Return [x, y] of the center of cell containing provided text 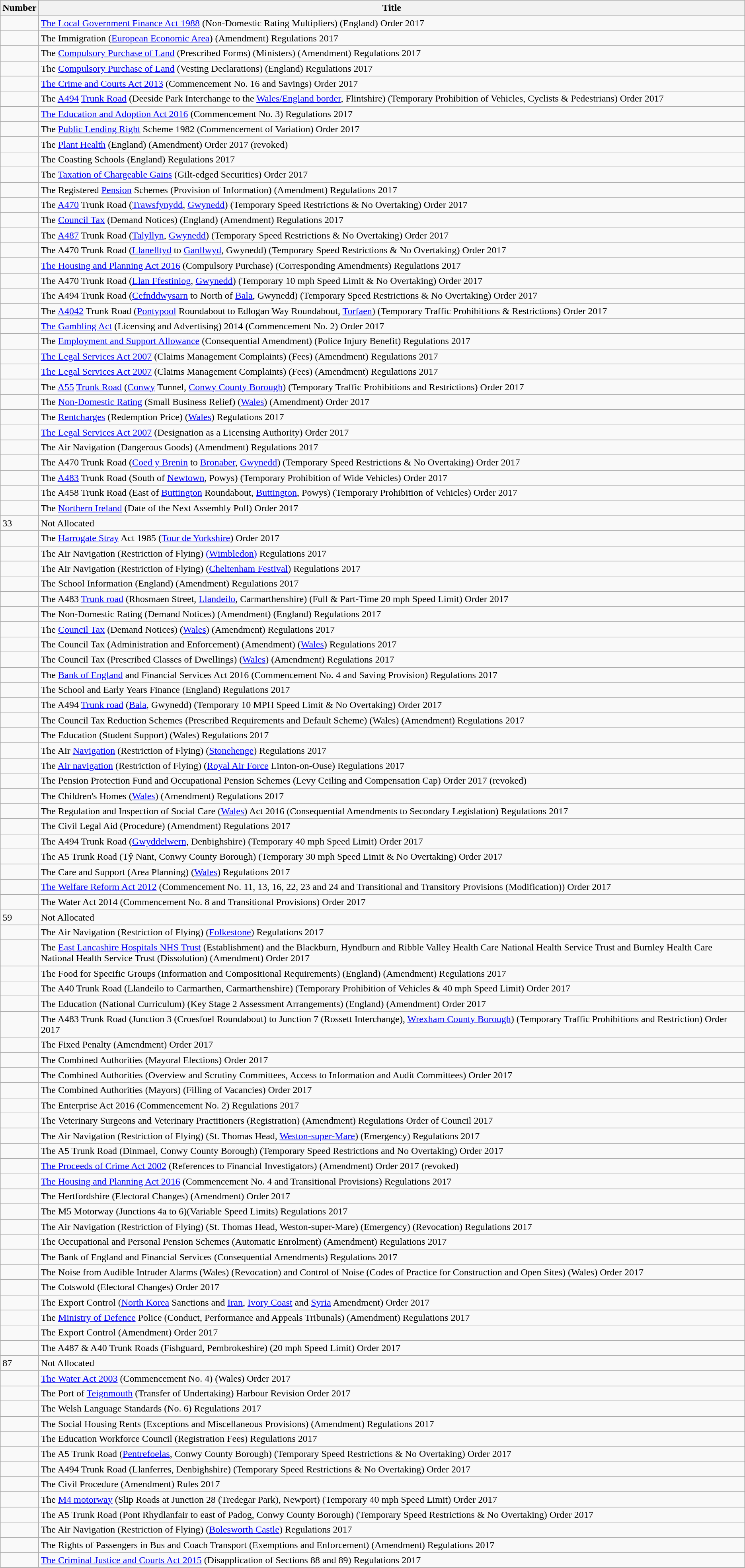
The Plant Health (England) (Amendment) Order 2017 (revoked) [392, 144]
The Air Navigation (Restriction of Flying) (Cheltenham Festival) Regulations 2017 [392, 569]
87 [20, 1363]
The Registered Pension Schemes (Provision of Information) (Amendment) Regulations 2017 [392, 190]
The School and Early Years Finance (England) Regulations 2017 [392, 690]
The Cotswold (Electoral Changes) Order 2017 [392, 1287]
The A483 Trunk Road (South of Newtown, Powys) (Temporary Prohibition of Wide Vehicles) Order 2017 [392, 478]
The Care and Support (Area Planning) (Wales) Regulations 2017 [392, 872]
The Air Navigation (Dangerous Goods) (Amendment) Regulations 2017 [392, 448]
The Water Act 2003 (Commencement No. 4) (Wales) Order 2017 [392, 1378]
The A470 Trunk Road (Llan Ffestiniog, Gwynedd) (Temporary 10 mph Speed Limit & No Overtaking) Order 2017 [392, 281]
The Export Control (Amendment) Order 2017 [392, 1333]
The Port of Teignmouth (Transfer of Undertaking) Harbour Revision Order 2017 [392, 1393]
The Welfare Reform Act 2012 (Commencement No. 11, 13, 16, 22, 23 and 24 and Transitional and Transitory Provisions (Modification)) Order 2017 [392, 887]
The Air Navigation (Restriction of Flying) (Wimbledon) Regulations 2017 [392, 553]
The Welsh Language Standards (No. 6) Regulations 2017 [392, 1408]
The Compulsory Purchase of Land (Prescribed Forms) (Ministers) (Amendment) Regulations 2017 [392, 53]
The A458 Trunk Road (East of Buttington Roundabout, Buttington, Powys) (Temporary Prohibition of Vehicles) Order 2017 [392, 493]
The A470 Trunk Road (Trawsfynydd, Gwynedd) (Temporary Speed Restrictions & No Overtaking) Order 2017 [392, 205]
33 [20, 523]
The Crime and Courts Act 2013 (Commencement No. 16 and Savings) Order 2017 [392, 84]
The Housing and Planning Act 2016 (Commencement No. 4 and Transitional Provisions) Regulations 2017 [392, 1181]
The Council Tax (Administration and Enforcement) (Amendment) (Wales) Regulations 2017 [392, 644]
The Housing and Planning Act 2016 (Compulsory Purchase) (Corresponding Amendments) Regulations 2017 [392, 266]
The Council Tax (Prescribed Classes of Dwellings) (Wales) (Amendment) Regulations 2017 [392, 659]
The Hertfordshire (Electoral Changes) (Amendment) Order 2017 [392, 1197]
The A494 Trunk Road (Cefnddwysarn to North of Bala, Gwynedd) (Temporary Speed Restrictions & No Overtaking) Order 2017 [392, 296]
The Water Act 2014 (Commencement No. 8 and Transitional Provisions) Order 2017 [392, 902]
The Pension Protection Fund and Occupational Pension Schemes (Levy Ceiling and Compensation Cap) Order 2017 (revoked) [392, 781]
The Air navigation (Restriction of Flying) (Royal Air Force Linton-on-Ouse) Regulations 2017 [392, 766]
The A470 Trunk Road (Coed y Brenin to Bronaber, Gwynedd) (Temporary Speed Restrictions & No Overtaking) Order 2017 [392, 463]
The Combined Authorities (Mayors) (Filling of Vacancies) Order 2017 [392, 1090]
The Ministry of Defence Police (Conduct, Performance and Appeals Tribunals) (Amendment) Regulations 2017 [392, 1318]
The Rights of Passengers in Bus and Coach Transport (Exemptions and Enforcement) (Amendment) Regulations 2017 [392, 1545]
The A5 Trunk Road (Pentrefoelas, Conwy County Borough) (Temporary Speed Restrictions & No Overtaking) Order 2017 [392, 1454]
The M4 motorway (Slip Roads at Junction 28 (Tredegar Park), Newport) (Temporary 40 mph Speed Limit) Order 2017 [392, 1500]
The Food for Specific Groups (Information and Compositional Requirements) (England) (Amendment) Regulations 2017 [392, 974]
The Air Navigation (Restriction of Flying) (St. Thomas Head, Weston-super-Mare) (Emergency) Regulations 2017 [392, 1136]
The Education (Student Support) (Wales) Regulations 2017 [392, 735]
The Children's Homes (Wales) (Amendment) Regulations 2017 [392, 796]
The Public Lending Right Scheme 1982 (Commencement of Variation) Order 2017 [392, 129]
The Air Navigation (Restriction of Flying) (Stonehenge) Regulations 2017 [392, 751]
The Combined Authorities (Overview and Scrutiny Committees, Access to Information and Audit Committees) Order 2017 [392, 1075]
The M5 Motorway (Junctions 4a to 6)(Variable Speed Limits) Regulations 2017 [392, 1212]
The Local Government Finance Act 1988 (Non-Domestic Rating Multipliers) (England) Order 2017 [392, 23]
The Education and Adoption Act 2016 (Commencement No. 3) Regulations 2017 [392, 114]
The Bank of England and Financial Services Act 2016 (Commencement No. 4 and Saving Provision) Regulations 2017 [392, 675]
59 [20, 917]
The Bank of England and Financial Services (Consequential Amendments) Regulations 2017 [392, 1257]
The A5 Trunk Road (Dinmael, Conwy County Borough) (Temporary Speed Restrictions and No Overtaking) Order 2017 [392, 1151]
The Combined Authorities (Mayoral Elections) Order 2017 [392, 1060]
The School Information (England) (Amendment) Regulations 2017 [392, 584]
The Coasting Schools (England) Regulations 2017 [392, 159]
The Rentcharges (Redemption Price) (Wales) Regulations 2017 [392, 417]
The Occupational and Personal Pension Schemes (Automatic Enrolment) (Amendment) Regulations 2017 [392, 1242]
The Proceeds of Crime Act 2002 (References to Financial Investigators) (Amendment) Order 2017 (revoked) [392, 1166]
The A494 Trunk Road (Gwyddelwern, Denbighshire) (Temporary 40 mph Speed Limit) Order 2017 [392, 841]
Number [20, 8]
The A4042 Trunk Road (Pontypool Roundabout to Edlogan Way Roundabout, Torfaen) (Temporary Traffic Prohibitions & Restrictions) Order 2017 [392, 311]
The Air Navigation (Restriction of Flying) (Bolesworth Castle) Regulations 2017 [392, 1530]
The A55 Trunk Road (Conwy Tunnel, Conwy County Borough) (Temporary Traffic Prohibitions and Restrictions) Order 2017 [392, 387]
Title [392, 8]
The A487 & A40 Trunk Roads (Fishguard, Pembrokeshire) (20 mph Speed Limit) Order 2017 [392, 1348]
The Regulation and Inspection of Social Care (Wales) Act 2016 (Consequential Amendments to Secondary Legislation) Regulations 2017 [392, 811]
The Veterinary Surgeons and Veterinary Practitioners (Registration) (Amendment) Regulations Order of Council 2017 [392, 1120]
The Employment and Support Allowance (Consequential Amendment) (Police Injury Benefit) Regulations 2017 [392, 341]
The Compulsory Purchase of Land (Vesting Declarations) (England) Regulations 2017 [392, 68]
The Education (National Curriculum) (Key Stage 2 Assessment Arrangements) (England) (Amendment) Order 2017 [392, 1004]
The A470 Trunk Road (Llanelltyd to Ganllwyd, Gwynedd) (Temporary Speed Restrictions & No Overtaking) Order 2017 [392, 250]
The A5 Trunk Road (Pont Rhydlanfair to east of Padog, Conwy County Borough) (Temporary Speed Restrictions & No Overtaking) Order 2017 [392, 1515]
The Enterprise Act 2016 (Commencement No. 2) Regulations 2017 [392, 1105]
The Civil Legal Aid (Procedure) (Amendment) Regulations 2017 [392, 826]
The Social Housing Rents (Exceptions and Miscellaneous Provisions) (Amendment) Regulations 2017 [392, 1423]
The Council Tax (Demand Notices) (Wales) (Amendment) Regulations 2017 [392, 629]
The Immigration (European Economic Area) (Amendment) Regulations 2017 [392, 38]
The A5 Trunk Road (Tŷ Nant, Conwy County Borough) (Temporary 30 mph Speed Limit & No Overtaking) Order 2017 [392, 856]
The Council Tax Reduction Schemes (Prescribed Requirements and Default Scheme) (Wales) (Amendment) Regulations 2017 [392, 720]
The A494 Trunk road (Bala, Gwynedd) (Temporary 10 MPH Speed Limit & No Overtaking) Order 2017 [392, 705]
The Harrogate Stray Act 1985 (Tour de Yorkshire) Order 2017 [392, 538]
The Air Navigation (Restriction of Flying) (Folkestone) Regulations 2017 [392, 933]
The Northern Ireland (Date of the Next Assembly Poll) Order 2017 [392, 508]
The Non-Domestic Rating (Small Business Relief) (Wales) (Amendment) Order 2017 [392, 402]
The Legal Services Act 2007 (Designation as a Licensing Authority) Order 2017 [392, 432]
The A40 Trunk Road (Llandeilo to Carmarthen, Carmarthenshire) (Temporary Prohibition of Vehicles & 40 mph Speed Limit) Order 2017 [392, 989]
The Fixed Penalty (Amendment) Order 2017 [392, 1045]
The Council Tax (Demand Notices) (England) (Amendment) Regulations 2017 [392, 220]
The A487 Trunk Road (Talyllyn, Gwynedd) (Temporary Speed Restrictions & No Overtaking) Order 2017 [392, 235]
The Non-Domestic Rating (Demand Notices) (Amendment) (England) Regulations 2017 [392, 614]
The A483 Trunk road (Rhosmaen Street, Llandeilo, Carmarthenshire) (Full & Part-Time 20 mph Speed Limit) Order 2017 [392, 599]
The Taxation of Chargeable Gains (Gilt-edged Securities) Order 2017 [392, 174]
The Education Workforce Council (Registration Fees) Regulations 2017 [392, 1439]
The Export Control (North Korea Sanctions and Iran, Ivory Coast and Syria Amendment) Order 2017 [392, 1302]
The Civil Procedure (Amendment) Rules 2017 [392, 1484]
The A494 Trunk Road (Llanferres, Denbighshire) (Temporary Speed Restrictions & No Overtaking) Order 2017 [392, 1469]
The Gambling Act (Licensing and Advertising) 2014 (Commencement No. 2) Order 2017 [392, 326]
The Air Navigation (Restriction of Flying) (St. Thomas Head, Weston-super-Mare) (Emergency) (Revocation) Regulations 2017 [392, 1227]
The Criminal Justice and Courts Act 2015 (Disapplication of Sections 88 and 89) Regulations 2017 [392, 1560]
